Search for the cell housing the specified text and yield its (x, y) center coordinate. 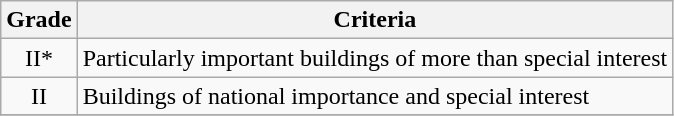
Particularly important buildings of more than special interest (375, 58)
Criteria (375, 20)
II (39, 96)
II* (39, 58)
Buildings of national importance and special interest (375, 96)
Grade (39, 20)
